Scan for the cell matching the given text and deliver its (x, y) coordinate at center. 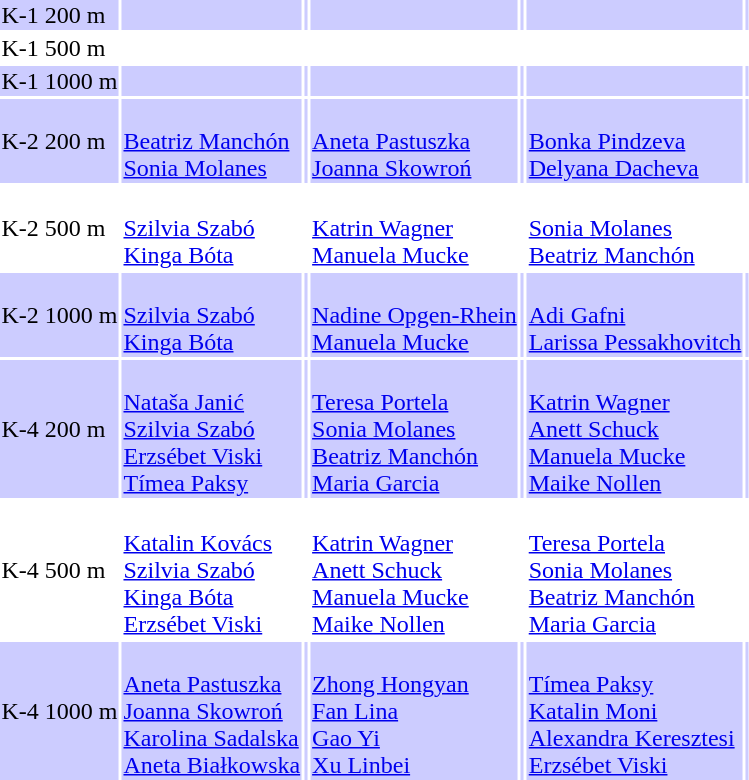
K-2 1000 m (60, 315)
Zhong HongyanFan LinaGao YiXu Linbei (415, 711)
K-1 200 m (60, 15)
K-2 200 m (60, 141)
Nadine Opgen-RheinManuela Mucke (415, 315)
Beatriz ManchónSonia Molanes (212, 141)
K-1 1000 m (60, 81)
K-4 1000 m (60, 711)
Aneta PastuszkaJoanna Skowroń (415, 141)
Katrin WagnerManuela Mucke (415, 228)
Adi GafniLarissa Pessakhovitch (635, 315)
Katalin KovácsSzilvia SzabóKinga BótaErzsébet Viski (212, 570)
Bonka PindzevaDelyana Dacheva (635, 141)
K-4 500 m (60, 570)
K-1 500 m (60, 48)
Nataša JanićSzilvia SzabóErzsébet ViskiTímea Paksy (212, 429)
K-4 200 m (60, 429)
Tímea PaksyKatalin MoniAlexandra KeresztesiErzsébet Viski (635, 711)
Aneta PastuszkaJoanna SkowrońKarolina SadalskaAneta Białkowska (212, 711)
K-2 500 m (60, 228)
Sonia MolanesBeatriz Manchón (635, 228)
